Provide the (x, y) coordinate of the cell's center where the given text is located.  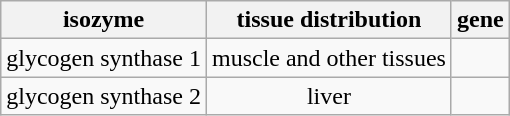
glycogen synthase 2 (104, 96)
muscle and other tissues (328, 58)
liver (328, 96)
isozyme (104, 20)
tissue distribution (328, 20)
glycogen synthase 1 (104, 58)
gene (480, 20)
